Find where the given text appears and provide that cell's center as [x, y] coordinate. 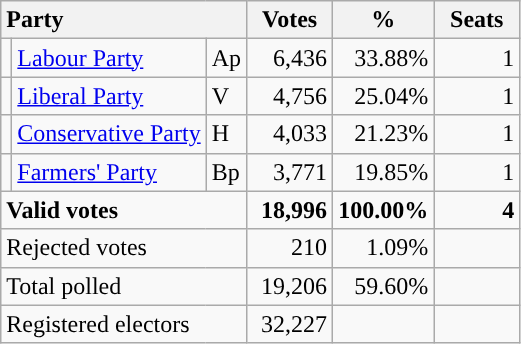
H [226, 134]
Rejected votes [124, 248]
210 [290, 248]
6,436 [290, 58]
Labour Party [109, 58]
4,033 [290, 134]
1.09% [384, 248]
Liberal Party [109, 96]
21.23% [384, 134]
19.85% [384, 172]
18,996 [290, 210]
% [384, 20]
33.88% [384, 58]
4 [477, 210]
25.04% [384, 96]
100.00% [384, 210]
32,227 [290, 324]
19,206 [290, 286]
Bp [226, 172]
4,756 [290, 96]
Party [124, 20]
59.60% [384, 286]
Total polled [124, 286]
Seats [477, 20]
Votes [290, 20]
3,771 [290, 172]
V [226, 96]
Ap [226, 58]
Valid votes [124, 210]
Farmers' Party [109, 172]
Registered electors [124, 324]
Conservative Party [109, 134]
